Detect which cell encompasses the target text, then output its (X, Y) center coordinate. 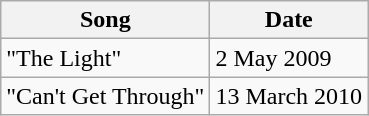
Date (289, 20)
"The Light" (106, 58)
13 March 2010 (289, 96)
2 May 2009 (289, 58)
Song (106, 20)
"Can't Get Through" (106, 96)
